From the cell containing the given text, extract its center point as (X, Y) coordinate. 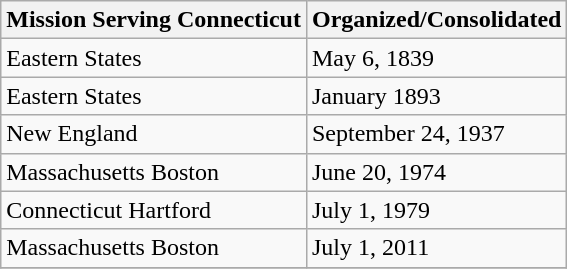
July 1, 2011 (436, 248)
June 20, 1974 (436, 172)
Connecticut Hartford (154, 210)
January 1893 (436, 96)
May 6, 1839 (436, 58)
Mission Serving Connecticut (154, 20)
Organized/Consolidated (436, 20)
New England (154, 134)
September 24, 1937 (436, 134)
July 1, 1979 (436, 210)
